From the cell containing the given text, extract its center point as [x, y] coordinate. 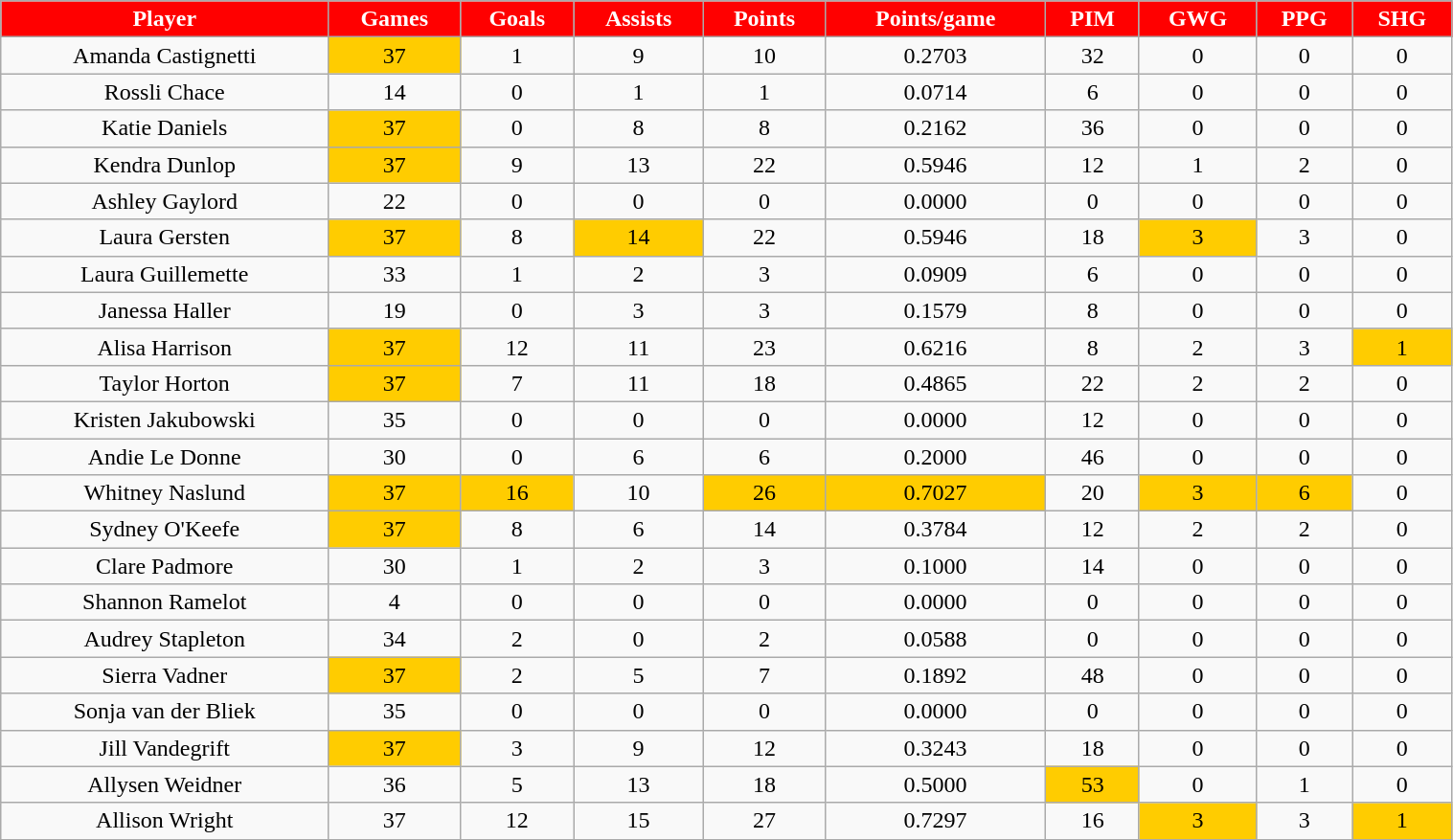
Katie Daniels [165, 128]
Games [395, 19]
PIM [1093, 19]
0.2162 [935, 128]
Points/game [935, 19]
0.3243 [935, 748]
0.2000 [935, 457]
34 [395, 639]
Ashley Gaylord [165, 201]
Shannon Ramelot [165, 602]
20 [1093, 493]
Sonja van der Bliek [165, 712]
23 [764, 347]
0.1000 [935, 566]
Alisa Harrison [165, 347]
Jill Vandegrift [165, 748]
Taylor Horton [165, 383]
32 [1093, 56]
Amanda Castignetti [165, 56]
53 [1093, 784]
Laura Gersten [165, 238]
0.2703 [935, 56]
0.1892 [935, 675]
0.0588 [935, 639]
46 [1093, 457]
Player [165, 19]
SHG [1402, 19]
27 [764, 821]
Clare Padmore [165, 566]
0.5000 [935, 784]
Janessa Haller [165, 310]
Whitney Naslund [165, 493]
Allysen Weidner [165, 784]
Kristen Jakubowski [165, 420]
0.0714 [935, 92]
0.7027 [935, 493]
0.7297 [935, 821]
48 [1093, 675]
15 [639, 821]
Audrey Stapleton [165, 639]
Kendra Dunlop [165, 165]
Andie Le Donne [165, 457]
Points [764, 19]
0.3784 [935, 530]
GWG [1197, 19]
0.0909 [935, 274]
Sydney O'Keefe [165, 530]
Goals [517, 19]
0.6216 [935, 347]
33 [395, 274]
Allison Wright [165, 821]
Assists [639, 19]
Rossli Chace [165, 92]
0.4865 [935, 383]
PPG [1305, 19]
4 [395, 602]
Laura Guillemette [165, 274]
Sierra Vadner [165, 675]
26 [764, 493]
19 [395, 310]
0.1579 [935, 310]
